Return [X, Y] of the center of cell containing provided text 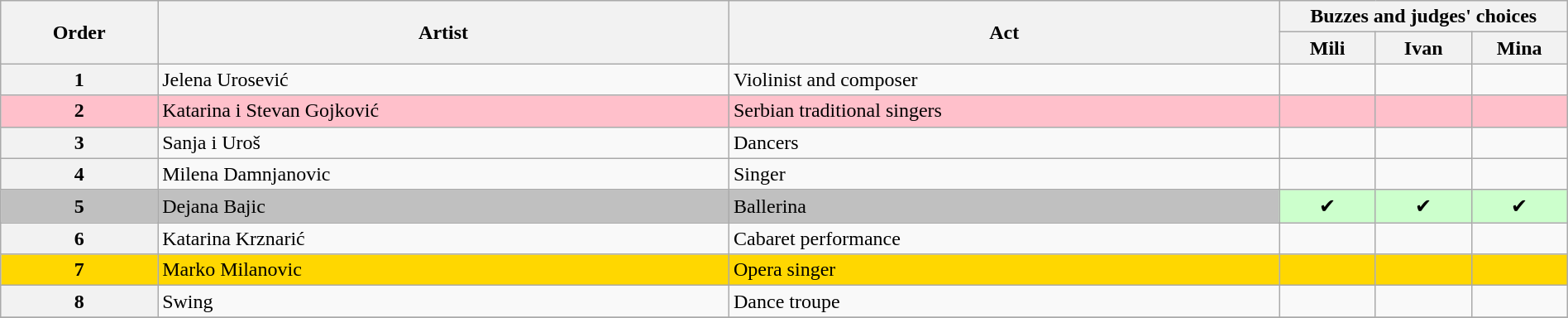
7 [79, 270]
Swing [443, 301]
Cabaret performance [1004, 238]
Serbian traditional singers [1004, 111]
Artist [443, 32]
Order [79, 32]
Jelena Urosević [443, 79]
Mina [1519, 48]
Dancers [1004, 142]
Opera singer [1004, 270]
3 [79, 142]
Mili [1327, 48]
Buzzes and judges' choices [1423, 17]
Ballerina [1004, 206]
Singer [1004, 174]
Violinist and composer [1004, 79]
Marko Milanovic [443, 270]
6 [79, 238]
Sanja i Uroš [443, 142]
2 [79, 111]
4 [79, 174]
Katarina Krznarić [443, 238]
8 [79, 301]
1 [79, 79]
Dance troupe [1004, 301]
Ivan [1423, 48]
Dejana Bajic [443, 206]
Katarina i Stevan Gojković [443, 111]
5 [79, 206]
Milena Damnjanovic [443, 174]
Act [1004, 32]
